Detect which cell encompasses the target text, then output its [X, Y] center coordinate. 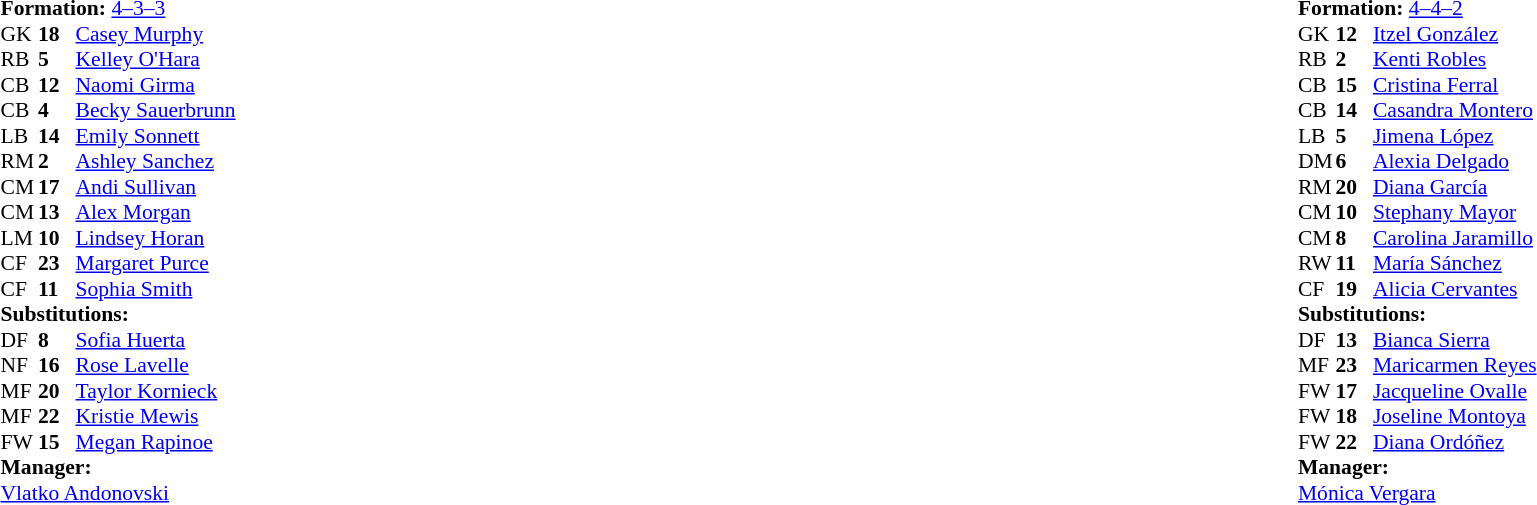
Jacqueline Ovalle [1455, 391]
Kristie Mewis [156, 417]
Margaret Purce [156, 263]
19 [1354, 289]
Emily Sonnett [156, 136]
Alex Morgan [156, 213]
6 [1354, 161]
Maricarmen Reyes [1455, 365]
Megan Rapinoe [156, 442]
Kenti Robles [1455, 59]
Alicia Cervantes [1455, 289]
Taylor Kornieck [156, 391]
Bianca Sierra [1455, 340]
María Sánchez [1455, 263]
Joseline Montoya [1455, 417]
Andi Sullivan [156, 187]
Rose Lavelle [156, 365]
Casey Murphy [156, 34]
Sofia Huerta [156, 340]
Itzel González [1455, 34]
Stephany Mayor [1455, 213]
Ashley Sanchez [156, 161]
Casandra Montero [1455, 111]
Jimena López [1455, 136]
Alexia Delgado [1455, 161]
Diana García [1455, 187]
4 [57, 111]
16 [57, 365]
Kelley O'Hara [156, 59]
Becky Sauerbrunn [156, 111]
Sophia Smith [156, 289]
DM [1317, 161]
RW [1317, 263]
LM [19, 238]
Carolina Jaramillo [1455, 238]
Naomi Girma [156, 85]
NF [19, 365]
Lindsey Horan [156, 238]
Cristina Ferral [1455, 85]
Diana Ordóñez [1455, 442]
